Detect which cell encompasses the target text, then output its [X, Y] center coordinate. 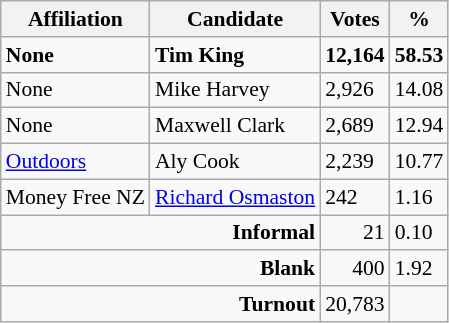
2,689 [354, 126]
Outdoors [76, 162]
242 [354, 197]
% [420, 19]
12,164 [354, 55]
20,783 [354, 304]
Richard Osmaston [235, 197]
Informal [160, 233]
Affiliation [76, 19]
1.92 [420, 269]
Votes [354, 19]
2,239 [354, 162]
Money Free NZ [76, 197]
14.08 [420, 90]
21 [354, 233]
Tim King [235, 55]
10.77 [420, 162]
1.16 [420, 197]
12.94 [420, 126]
Maxwell Clark [235, 126]
Candidate [235, 19]
58.53 [420, 55]
Blank [160, 269]
Turnout [160, 304]
0.10 [420, 233]
2,926 [354, 90]
Aly Cook [235, 162]
Mike Harvey [235, 90]
400 [354, 269]
